Locate the cell with the specified text and output its (x, y) center coordinate. 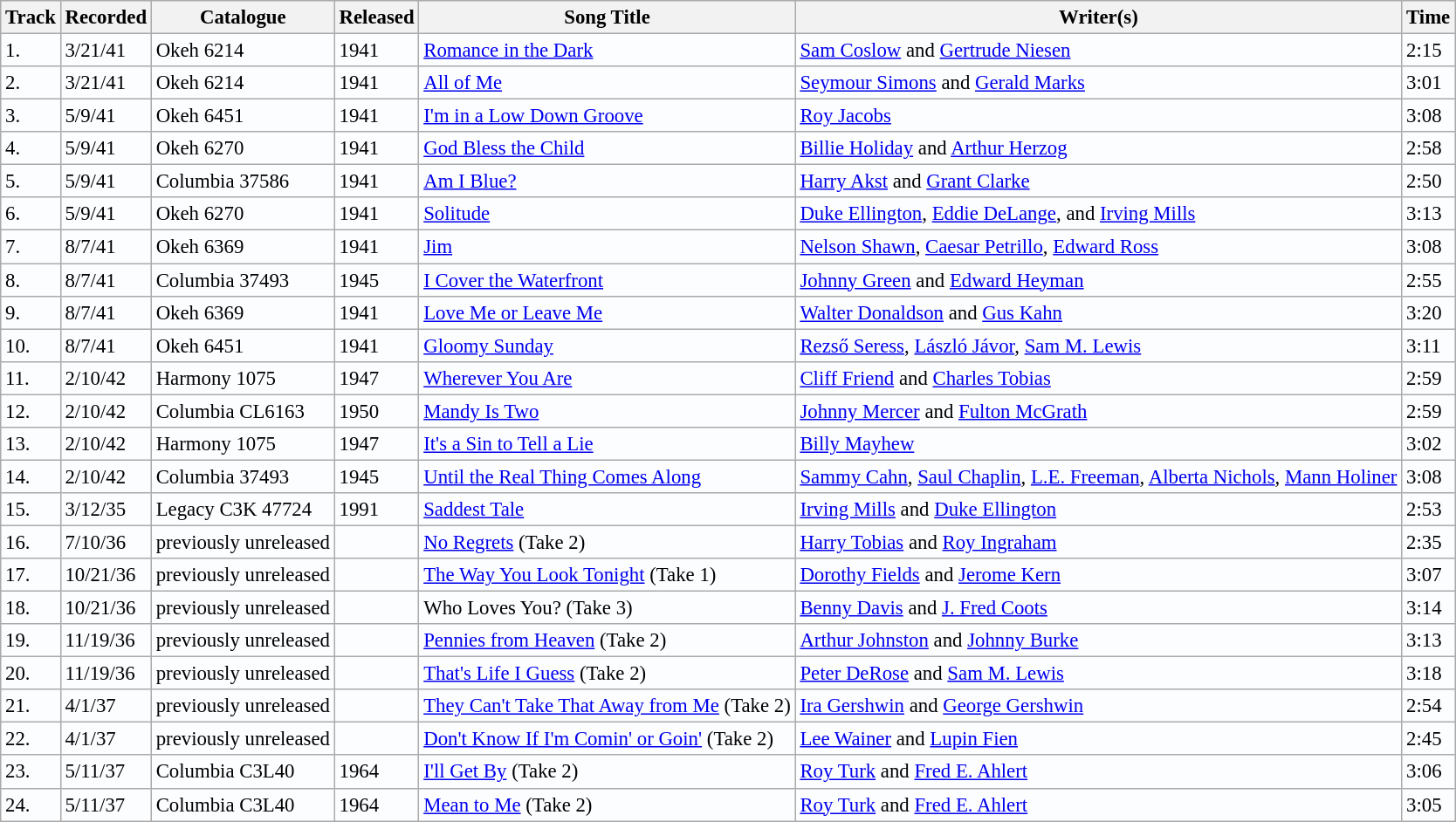
It's a Sin to Tell a Lie (608, 444)
Legacy C3K 47724 (243, 510)
I Cover the Waterfront (608, 280)
Ira Gershwin and George Gershwin (1098, 706)
Track (31, 17)
3:14 (1428, 608)
2:55 (1428, 280)
3:18 (1428, 674)
3:05 (1428, 805)
3:01 (1428, 83)
23. (31, 772)
22. (31, 739)
I'll Get By (Take 2) (608, 772)
They Can't Take That Away from Me (Take 2) (608, 706)
21. (31, 706)
Romance in the Dark (608, 51)
Gloomy Sunday (608, 346)
Recorded (106, 17)
1991 (377, 510)
3:20 (1428, 312)
Irving Mills and Duke Ellington (1098, 510)
7. (31, 247)
Benny Davis and J. Fred Coots (1098, 608)
1950 (377, 411)
2:15 (1428, 51)
4. (31, 148)
Lee Wainer and Lupin Fien (1098, 739)
Arthur Johnston and Johnny Burke (1098, 640)
No Regrets (Take 2) (608, 542)
18. (31, 608)
Walter Donaldson and Gus Kahn (1098, 312)
10. (31, 346)
2:54 (1428, 706)
Seymour Simons and Gerald Marks (1098, 83)
Released (377, 17)
14. (31, 476)
8. (31, 280)
Cliff Friend and Charles Tobias (1098, 378)
Solitude (608, 214)
16. (31, 542)
Johnny Green and Edward Heyman (1098, 280)
Harry Tobias and Roy Ingraham (1098, 542)
The Way You Look Tonight (Take 1) (608, 575)
24. (31, 805)
2:50 (1428, 182)
3/12/35 (106, 510)
13. (31, 444)
Rezső Seress, László Jávor, Sam M. Lewis (1098, 346)
3. (31, 116)
Columbia 37586 (243, 182)
Who Loves You? (Take 3) (608, 608)
Columbia CL6163 (243, 411)
Wherever You Are (608, 378)
All of Me (608, 83)
Duke Ellington, Eddie DeLange, and Irving Mills (1098, 214)
Don't Know If I'm Comin' or Goin' (Take 2) (608, 739)
2:53 (1428, 510)
12. (31, 411)
Pennies from Heaven (Take 2) (608, 640)
Dorothy Fields and Jerome Kern (1098, 575)
Billy Mayhew (1098, 444)
Sam Coslow and Gertrude Niesen (1098, 51)
5. (31, 182)
Jim (608, 247)
2:45 (1428, 739)
11. (31, 378)
2. (31, 83)
3:02 (1428, 444)
3:07 (1428, 575)
20. (31, 674)
Nelson Shawn, Caesar Petrillo, Edward Ross (1098, 247)
1. (31, 51)
Johnny Mercer and Fulton McGrath (1098, 411)
I'm in a Low Down Groove (608, 116)
Harry Akst and Grant Clarke (1098, 182)
Catalogue (243, 17)
6. (31, 214)
Mandy Is Two (608, 411)
19. (31, 640)
3:11 (1428, 346)
3:06 (1428, 772)
Peter DeRose and Sam M. Lewis (1098, 674)
2:35 (1428, 542)
9. (31, 312)
Time (1428, 17)
Am I Blue? (608, 182)
Billie Holiday and Arthur Herzog (1098, 148)
Saddest Tale (608, 510)
15. (31, 510)
17. (31, 575)
2:58 (1428, 148)
Writer(s) (1098, 17)
That's Life I Guess (Take 2) (608, 674)
Sammy Cahn, Saul Chaplin, L.E. Freeman, Alberta Nichols, Mann Holiner (1098, 476)
God Bless the Child (608, 148)
Song Title (608, 17)
Love Me or Leave Me (608, 312)
7/10/36 (106, 542)
Roy Jacobs (1098, 116)
Until the Real Thing Comes Along (608, 476)
Mean to Me (Take 2) (608, 805)
